Search for the cell housing the specified text and yield its (x, y) center coordinate. 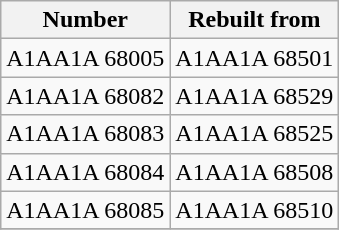
A1AA1A 68085 (86, 210)
A1AA1A 68501 (254, 58)
Number (86, 20)
A1AA1A 68082 (86, 96)
Rebuilt from (254, 20)
A1AA1A 68529 (254, 96)
A1AA1A 68525 (254, 134)
A1AA1A 68005 (86, 58)
A1AA1A 68508 (254, 172)
A1AA1A 68083 (86, 134)
A1AA1A 68084 (86, 172)
A1AA1A 68510 (254, 210)
